Identify which cell holds the provided text, then report its (x, y) central coordinate. 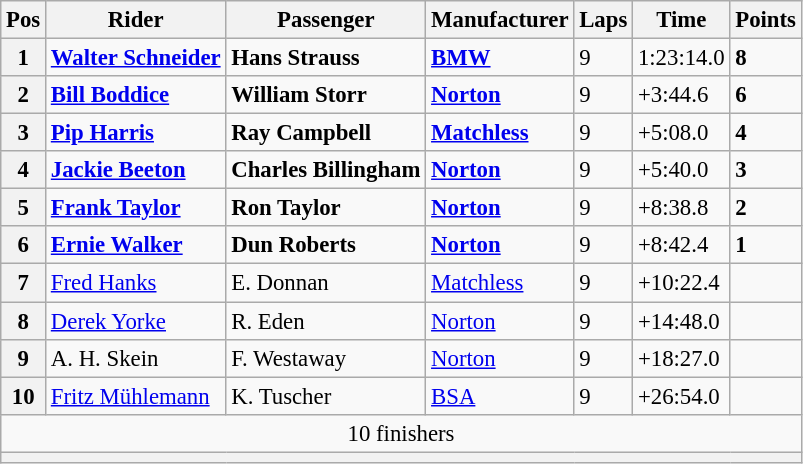
Fritz Mühlemann (136, 396)
Ron Taylor (326, 208)
Derek Yorke (136, 321)
+3:44.6 (682, 95)
Points (766, 20)
Ray Campbell (326, 133)
Walter Schneider (136, 58)
Rider (136, 20)
+14:48.0 (682, 321)
5 (24, 208)
BSA (500, 396)
Dun Roberts (326, 245)
Charles Billingham (326, 170)
Laps (604, 20)
Passenger (326, 20)
A. H. Skein (136, 358)
William Storr (326, 95)
+8:42.4 (682, 245)
7 (24, 283)
Fred Hanks (136, 283)
K. Tuscher (326, 396)
E. Donnan (326, 283)
+5:08.0 (682, 133)
+5:40.0 (682, 170)
10 (24, 396)
Pos (24, 20)
Bill Boddice (136, 95)
BMW (500, 58)
1:23:14.0 (682, 58)
+18:27.0 (682, 358)
R. Eden (326, 321)
+26:54.0 (682, 396)
+10:22.4 (682, 283)
Manufacturer (500, 20)
Frank Taylor (136, 208)
Hans Strauss (326, 58)
F. Westaway (326, 358)
+8:38.8 (682, 208)
Jackie Beeton (136, 170)
Pip Harris (136, 133)
Ernie Walker (136, 245)
Time (682, 20)
10 finishers (402, 433)
